Determine the (x, y) coordinate at the center of the cell enclosing the given text.  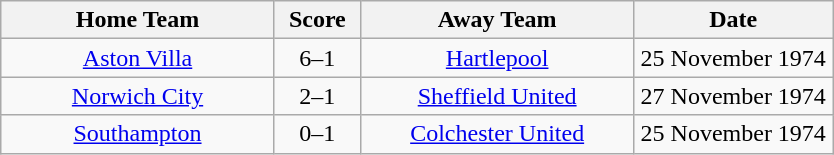
Home Team (138, 20)
Southampton (138, 134)
Aston Villa (138, 58)
Sheffield United (497, 96)
Away Team (497, 20)
2–1 (317, 96)
0–1 (317, 134)
Norwich City (138, 96)
Hartlepool (497, 58)
Score (317, 20)
6–1 (317, 58)
27 November 1974 (734, 96)
Date (734, 20)
Colchester United (497, 134)
